Find where the given text appears and provide that cell's center as [x, y] coordinate. 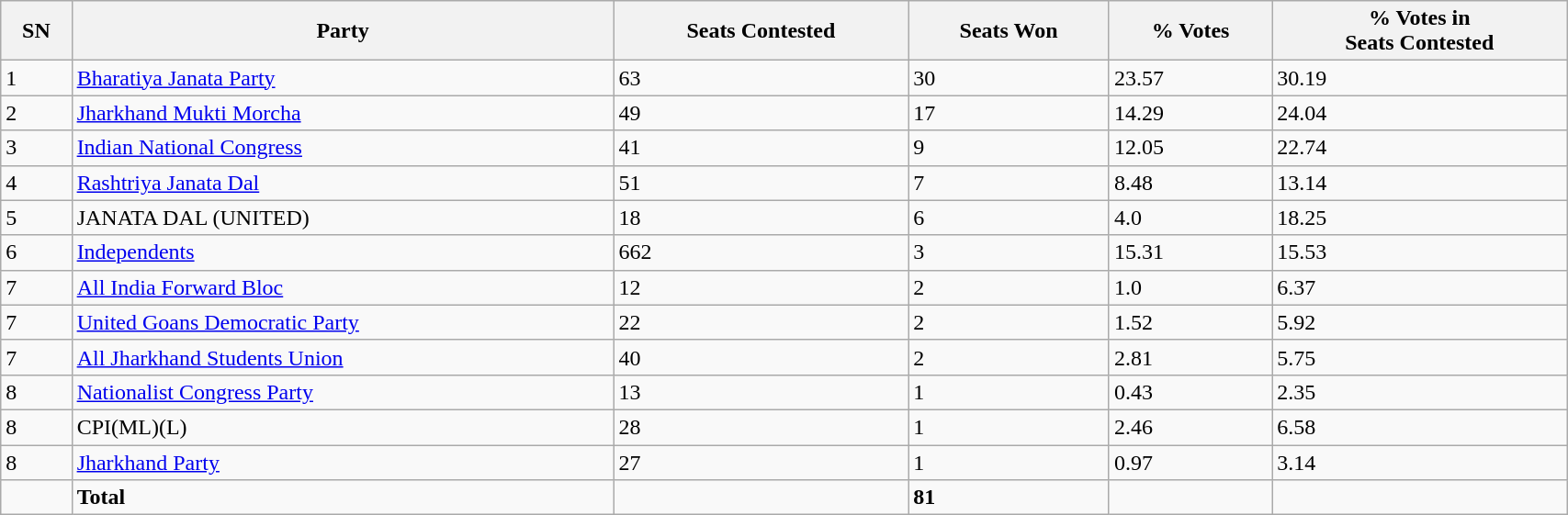
Seats Contested [761, 31]
All Jharkhand Students Union [343, 357]
22 [761, 322]
JANATA DAL (UNITED) [343, 218]
28 [761, 427]
Seats Won [1009, 31]
9 [1009, 148]
Total [343, 498]
4 [37, 183]
81 [1009, 498]
Nationalist Congress Party [343, 392]
13.14 [1420, 183]
Rashtriya Janata Dal [343, 183]
1.0 [1190, 287]
12 [761, 287]
14.29 [1190, 113]
22.74 [1420, 148]
24.04 [1420, 113]
1.52 [1190, 322]
Jharkhand Mukti Morcha [343, 113]
18 [761, 218]
662 [761, 252]
All India Forward Bloc [343, 287]
Indian National Congress [343, 148]
18.25 [1420, 218]
SN [37, 31]
2.35 [1420, 392]
5.75 [1420, 357]
63 [761, 78]
51 [761, 183]
CPI(ML)(L) [343, 427]
2.46 [1190, 427]
% Votes in Seats Contested [1420, 31]
41 [761, 148]
0.43 [1190, 392]
49 [761, 113]
3.14 [1420, 462]
5 [37, 218]
2.81 [1190, 357]
4.0 [1190, 218]
Party [343, 31]
40 [761, 357]
15.53 [1420, 252]
Independents [343, 252]
13 [761, 392]
27 [761, 462]
5.92 [1420, 322]
United Goans Democratic Party [343, 322]
30 [1009, 78]
17 [1009, 113]
Jharkhand Party [343, 462]
15.31 [1190, 252]
Bharatiya Janata Party [343, 78]
23.57 [1190, 78]
0.97 [1190, 462]
6.37 [1420, 287]
30.19 [1420, 78]
12.05 [1190, 148]
8.48 [1190, 183]
6.58 [1420, 427]
% Votes [1190, 31]
